Locate the cell with the specified text and output its (x, y) center coordinate. 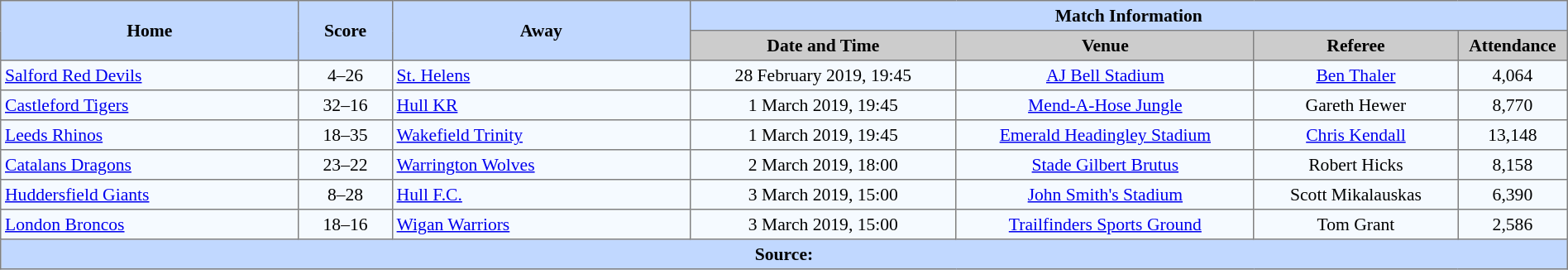
London Broncos (150, 224)
6,390 (1513, 195)
Hull F.C. (541, 195)
Chris Kendall (1355, 135)
Castleford Tigers (150, 105)
Tom Grant (1355, 224)
Trailfinders Sports Ground (1105, 224)
Scott Mikalauskas (1355, 195)
Attendance (1513, 46)
8–28 (346, 195)
8,158 (1513, 165)
Warrington Wolves (541, 165)
Date and Time (823, 46)
Leeds Rhinos (150, 135)
Score (346, 31)
28 February 2019, 19:45 (823, 75)
Hull KR (541, 105)
Referee (1355, 46)
Huddersfield Giants (150, 195)
Catalans Dragons (150, 165)
Wakefield Trinity (541, 135)
8,770 (1513, 105)
2 March 2019, 18:00 (823, 165)
13,148 (1513, 135)
Robert Hicks (1355, 165)
Match Information (1128, 16)
Source: (784, 254)
Wigan Warriors (541, 224)
Home (150, 31)
Salford Red Devils (150, 75)
Ben Thaler (1355, 75)
Mend-A-Hose Jungle (1105, 105)
Emerald Headingley Stadium (1105, 135)
32–16 (346, 105)
23–22 (346, 165)
John Smith's Stadium (1105, 195)
Gareth Hewer (1355, 105)
Away (541, 31)
18–16 (346, 224)
Stade Gilbert Brutus (1105, 165)
St. Helens (541, 75)
Venue (1105, 46)
4,064 (1513, 75)
AJ Bell Stadium (1105, 75)
18–35 (346, 135)
4–26 (346, 75)
2,586 (1513, 224)
